Locate the cell with the specified text and output its (X, Y) center coordinate. 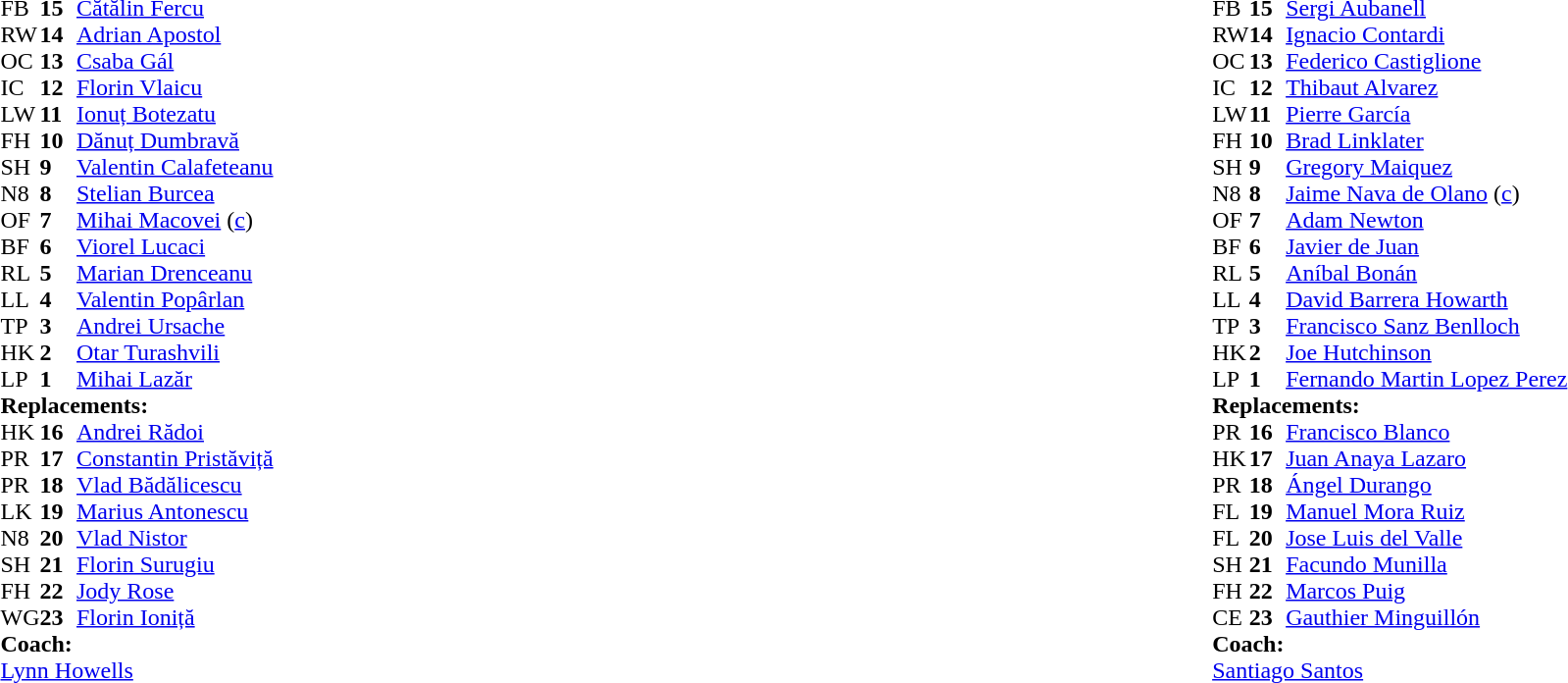
Florin Surugiu (175, 565)
Francisco Blanco (1426, 432)
Brad Linklater (1426, 141)
Mihai Lazăr (175, 379)
Federico Castiglione (1426, 61)
Stelian Burcea (175, 194)
Adam Newton (1426, 220)
Valentin Popârlan (175, 300)
Thibaut Alvarez (1426, 88)
Dănuț Dumbravă (175, 141)
Viorel Lucaci (175, 247)
Jody Rose (175, 591)
Pierre García (1426, 114)
Juan Anaya Lazaro (1426, 459)
Constantin Pristăviță (175, 459)
Jose Luis del Valle (1426, 538)
Marcos Puig (1426, 591)
David Barrera Howarth (1426, 300)
Jaime Nava de Olano (c) (1426, 194)
Joe Hutchinson (1426, 353)
Ángel Durango (1426, 485)
Manuel Mora Ruiz (1426, 512)
Gregory Maiquez (1426, 167)
Csaba Gál (175, 61)
CE (1231, 618)
Aníbal Bonán (1426, 273)
Ionuț Botezatu (175, 114)
WG (20, 618)
Andrei Ursache (175, 326)
Marius Antonescu (175, 512)
Marian Drenceanu (175, 273)
Ignacio Contardi (1426, 35)
Adrian Apostol (175, 35)
Vlad Nistor (175, 538)
Francisco Sanz Benlloch (1426, 326)
Gauthier Minguillón (1426, 618)
Andrei Rădoi (175, 432)
Fernando Martin Lopez Perez (1426, 379)
Valentin Calafeteanu (175, 167)
Florin Ioniță (175, 618)
Facundo Munilla (1426, 565)
Florin Vlaicu (175, 88)
Otar Turashvili (175, 353)
Vlad Bădălicescu (175, 485)
Mihai Macovei (c) (175, 220)
Javier de Juan (1426, 247)
LK (20, 512)
